From the cell containing the given text, extract its center point as (x, y) coordinate. 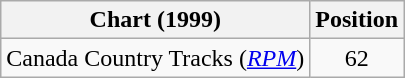
Position (357, 20)
62 (357, 58)
Chart (1999) (156, 20)
Canada Country Tracks (RPM) (156, 58)
